Detect which cell encompasses the target text, then output its [x, y] center coordinate. 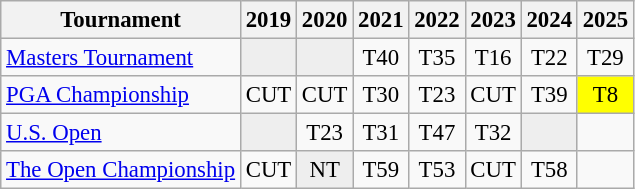
2020 [325, 20]
T22 [549, 58]
Masters Tournament [121, 58]
2022 [437, 20]
T47 [437, 133]
2021 [381, 20]
PGA Championship [121, 95]
T32 [493, 133]
T39 [549, 95]
2025 [605, 20]
T31 [381, 133]
2024 [549, 20]
NT [325, 170]
T30 [381, 95]
T35 [437, 58]
T58 [549, 170]
T40 [381, 58]
T59 [381, 170]
U.S. Open [121, 133]
Tournament [121, 20]
T29 [605, 58]
T8 [605, 95]
2019 [268, 20]
T16 [493, 58]
T53 [437, 170]
2023 [493, 20]
The Open Championship [121, 170]
